Capture the cell that displays the provided text and extract its (x, y) central coordinate. 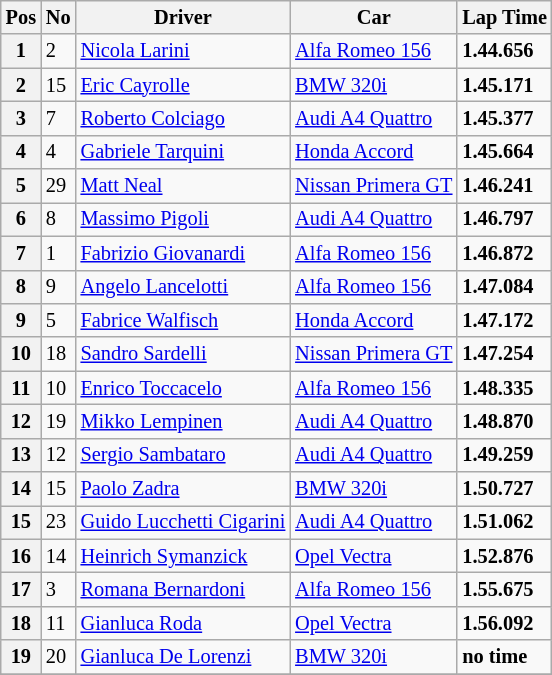
6 (21, 219)
Fabrice Walfisch (184, 320)
1.50.727 (504, 489)
No (58, 17)
Lap Time (504, 17)
1.48.335 (504, 388)
Guido Lucchetti Cigarini (184, 522)
Eric Cayrolle (184, 85)
16 (21, 556)
Heinrich Symanzick (184, 556)
Enrico Toccacelo (184, 388)
1.55.675 (504, 589)
17 (21, 589)
Mikko Lempinen (184, 421)
Nicola Larini (184, 51)
1.49.259 (504, 455)
Roberto Colciago (184, 118)
1.48.870 (504, 421)
Pos (21, 17)
1.46.872 (504, 253)
Gabriele Tarquini (184, 152)
20 (58, 657)
1.47.172 (504, 320)
Fabrizio Giovanardi (184, 253)
Matt Neal (184, 186)
1.45.664 (504, 152)
Gianluca Roda (184, 623)
1.46.241 (504, 186)
Sergio Sambataro (184, 455)
1.44.656 (504, 51)
23 (58, 522)
1.45.377 (504, 118)
Sandro Sardelli (184, 354)
Driver (184, 17)
Massimo Pigoli (184, 219)
Car (374, 17)
1.56.092 (504, 623)
Paolo Zadra (184, 489)
1.46.797 (504, 219)
Gianluca De Lorenzi (184, 657)
no time (504, 657)
1.52.876 (504, 556)
29 (58, 186)
1.47.254 (504, 354)
Angelo Lancelotti (184, 287)
1.45.171 (504, 85)
Romana Bernardoni (184, 589)
1.47.084 (504, 287)
1.51.062 (504, 522)
13 (21, 455)
